Return the [X, Y] coordinate for the center point of the cell that contains the specified text.  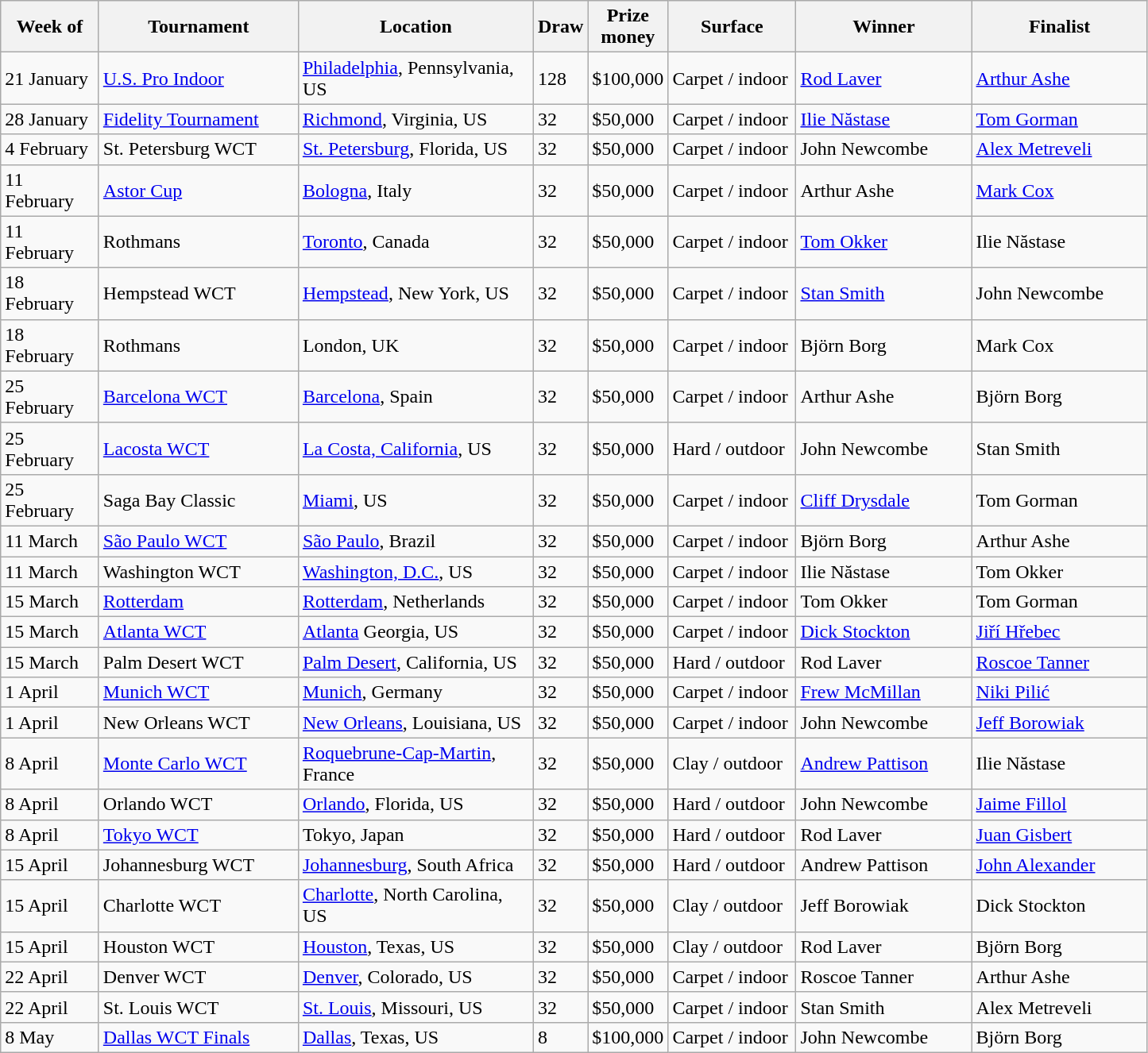
Richmond, Virginia, US [416, 119]
Bologna, Italy [416, 191]
Miami, US [416, 500]
Barcelona, Spain [416, 397]
Draw [560, 27]
Lacosta WCT [199, 448]
Denver, Colorado, US [416, 977]
Hempstead, New York, US [416, 294]
Barcelona WCT [199, 397]
Tokyo, Japan [416, 835]
Atlanta Georgia, US [416, 632]
St. Louis, Missouri, US [416, 1007]
Niki Pilić [1060, 692]
Fidelity Tournament [199, 119]
Washington WCT [199, 571]
Juan Gisbert [1060, 835]
Jiří Hřebec [1060, 632]
Palm Desert, California, US [416, 662]
Houston WCT [199, 947]
8 [560, 1037]
Orlando WCT [199, 804]
Atlanta WCT [199, 632]
Finalist [1060, 27]
Palm Desert WCT [199, 662]
Week of [50, 27]
Hempstead WCT [199, 294]
New Orleans WCT [199, 723]
Munich, Germany [416, 692]
Dallas, Texas, US [416, 1037]
Charlotte WCT [199, 905]
Rotterdam [199, 602]
São Paulo, Brazil [416, 541]
128 [560, 78]
Winner [883, 27]
Cliff Drysdale [883, 500]
New Orleans, Louisiana, US [416, 723]
Astor Cup [199, 191]
St. Petersburg WCT [199, 149]
Monte Carlo WCT [199, 764]
21 January [50, 78]
U.S. Pro Indoor [199, 78]
St. Louis WCT [199, 1007]
Roquebrune-Cap-Martin, France [416, 764]
La Costa, California, US [416, 448]
Prize money [628, 27]
Toronto, Canada [416, 241]
Charlotte, North Carolina, US [416, 905]
São Paulo WCT [199, 541]
Orlando, Florida, US [416, 804]
Houston, Texas, US [416, 947]
Washington, D.C., US [416, 571]
Jaime Fillol [1060, 804]
Tournament [199, 27]
Location [416, 27]
8 May [50, 1037]
Dallas WCT Finals [199, 1037]
London, UK [416, 345]
Philadelphia, Pennsylvania, US [416, 78]
St. Petersburg, Florida, US [416, 149]
Surface [732, 27]
Rotterdam, Netherlands [416, 602]
Johannesburg, South Africa [416, 865]
Johannesburg WCT [199, 865]
Saga Bay Classic [199, 500]
Munich WCT [199, 692]
Frew McMillan [883, 692]
John Alexander [1060, 865]
4 February [50, 149]
Tokyo WCT [199, 835]
Denver WCT [199, 977]
28 January [50, 119]
